Capture the cell that displays the provided text and extract its [X, Y] central coordinate. 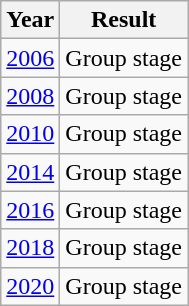
2010 [30, 134]
2016 [30, 210]
2008 [30, 96]
2020 [30, 286]
2006 [30, 58]
2018 [30, 248]
Result [124, 20]
2014 [30, 172]
Year [30, 20]
